Search for the cell housing the specified text and yield its (x, y) center coordinate. 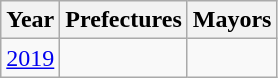
Year (30, 20)
Prefectures (124, 20)
Mayors (232, 20)
2019 (30, 58)
